Extract the (X, Y) coordinate from the center of the cell holding the provided text.  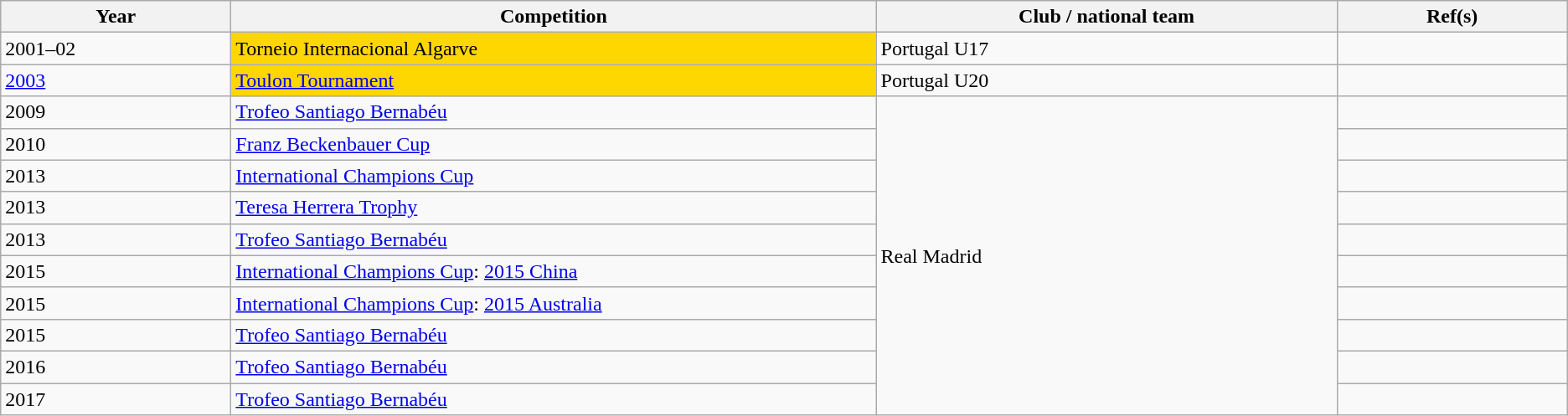
Real Madrid (1106, 256)
2016 (116, 367)
Torneio Internacional Algarve (554, 49)
Year (116, 17)
2009 (116, 112)
2003 (116, 80)
Portugal U17 (1106, 49)
Club / national team (1106, 17)
2017 (116, 399)
International Champions Cup (554, 176)
Portugal U20 (1106, 80)
Competition (554, 17)
International Champions Cup: 2015 China (554, 271)
Teresa Herrera Trophy (554, 208)
Ref(s) (1452, 17)
2010 (116, 144)
Toulon Tournament (554, 80)
Franz Beckenbauer Cup (554, 144)
International Champions Cup: 2015 Australia (554, 303)
2001–02 (116, 49)
